Output the [x, y] coordinate of the center of the cell containing the given text.  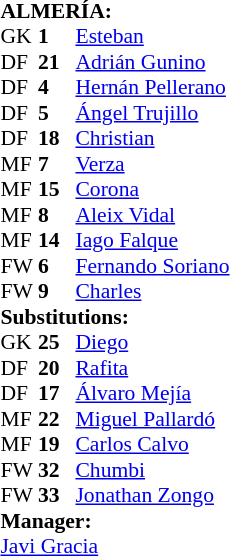
Iago Falque [152, 241]
Diego [152, 343]
Rafita [152, 368]
Adrián Gunino [152, 62]
Fernando Soriano [152, 266]
9 [57, 291]
19 [57, 445]
Verza [152, 164]
17 [57, 393]
Ángel Trujillo [152, 113]
15 [57, 189]
14 [57, 241]
Esteban [152, 37]
Miguel Pallardó [152, 419]
Christian [152, 139]
22 [57, 419]
20 [57, 368]
1 [57, 37]
4 [57, 87]
Manager: [114, 521]
32 [57, 470]
Álvaro Mejía [152, 393]
21 [57, 62]
25 [57, 343]
18 [57, 139]
Charles [152, 291]
7 [57, 164]
Corona [152, 189]
Chumbi [152, 470]
Carlos Calvo [152, 445]
Jonathan Zongo [152, 495]
8 [57, 215]
Hernán Pellerano [152, 87]
Substitutions: [114, 317]
Aleix Vidal [152, 215]
33 [57, 495]
5 [57, 113]
6 [57, 266]
